Detect which cell encompasses the target text, then output its (x, y) center coordinate. 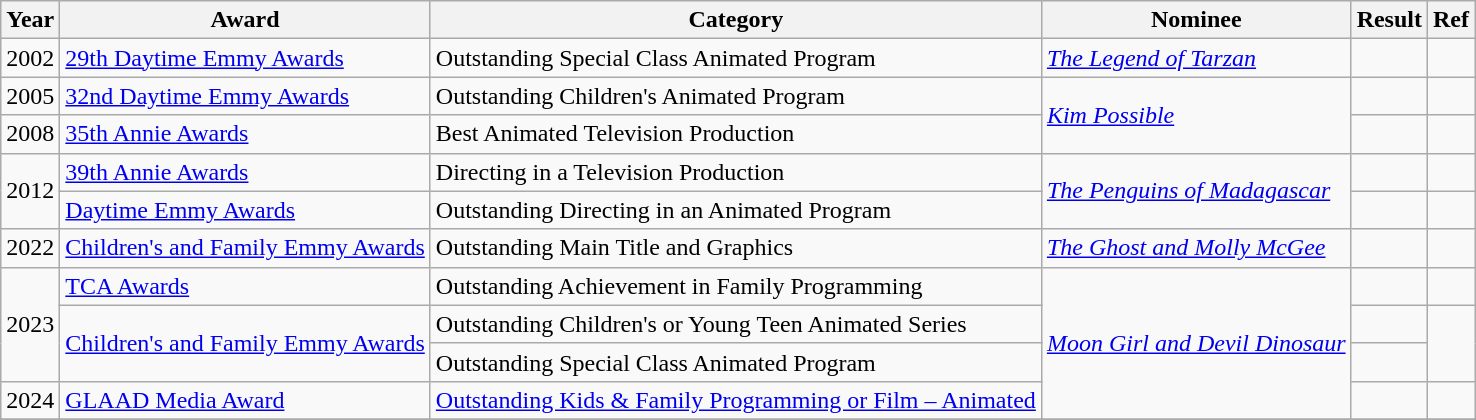
29th Daytime Emmy Awards (245, 58)
Result (1389, 20)
TCA Awards (245, 286)
Outstanding Children's Animated Program (736, 96)
Year (30, 20)
Kim Possible (1196, 115)
2005 (30, 96)
Best Animated Television Production (736, 134)
The Ghost and Molly McGee (1196, 248)
Outstanding Achievement in Family Programming (736, 286)
2012 (30, 191)
Nominee (1196, 20)
Outstanding Main Title and Graphics (736, 248)
GLAAD Media Award (245, 400)
2023 (30, 324)
The Legend of Tarzan (1196, 58)
2008 (30, 134)
Outstanding Kids & Family Programming or Film – Animated (736, 400)
Directing in a Television Production (736, 172)
35th Annie Awards (245, 134)
39th Annie Awards (245, 172)
Outstanding Children's or Young Teen Animated Series (736, 324)
Ref (1452, 20)
Daytime Emmy Awards (245, 210)
Category (736, 20)
2002 (30, 58)
The Penguins of Madagascar (1196, 191)
2022 (30, 248)
32nd Daytime Emmy Awards (245, 96)
Award (245, 20)
Outstanding Directing in an Animated Program (736, 210)
Moon Girl and Devil Dinosaur (1196, 343)
2024 (30, 400)
